Identify which cell holds the provided text, then report its (x, y) central coordinate. 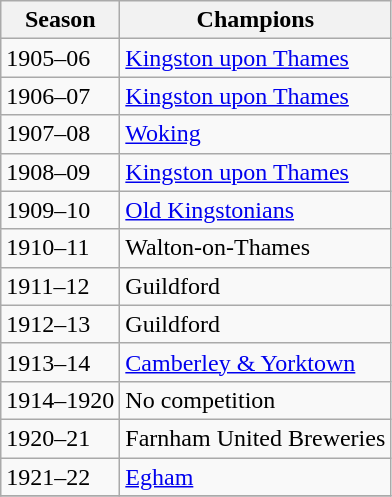
1910–11 (60, 248)
Champions (256, 20)
Walton-on-Thames (256, 248)
Egham (256, 477)
1920–21 (60, 438)
1907–08 (60, 134)
Woking (256, 134)
1921–22 (60, 477)
Old Kingstonians (256, 210)
Farnham United Breweries (256, 438)
No competition (256, 400)
1905–06 (60, 58)
1914–1920 (60, 400)
1912–13 (60, 324)
Season (60, 20)
Camberley & Yorktown (256, 362)
1908–09 (60, 172)
1909–10 (60, 210)
1906–07 (60, 96)
1913–14 (60, 362)
1911–12 (60, 286)
